For the text-containing cell, return its midpoint in [X, Y] coordinate format. 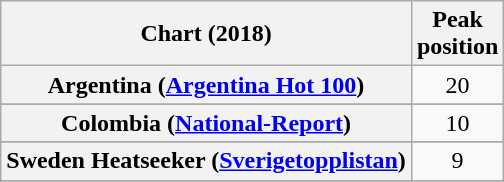
Colombia (National-Report) [206, 123]
Argentina (Argentina Hot 100) [206, 85]
Chart (2018) [206, 34]
Sweden Heatseeker (Sverigetopplistan) [206, 161]
Peakposition [457, 34]
10 [457, 123]
9 [457, 161]
20 [457, 85]
